Return the (x, y) coordinate for the center point of the cell that contains the specified text.  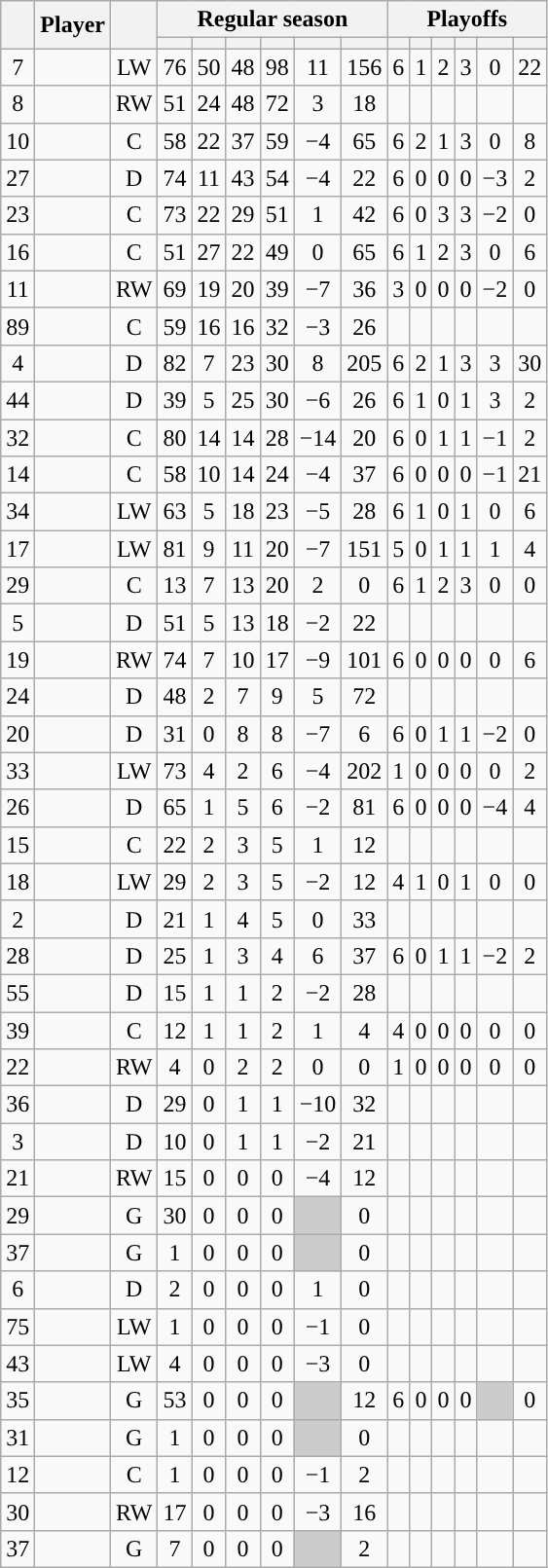
205 (364, 363)
76 (175, 67)
55 (18, 993)
35 (18, 1401)
−5 (317, 512)
54 (276, 178)
82 (175, 363)
−9 (317, 660)
42 (364, 215)
Regular season (273, 19)
34 (18, 512)
53 (175, 1401)
49 (276, 252)
Playoffs (467, 19)
69 (175, 289)
63 (175, 512)
−6 (317, 400)
156 (364, 67)
75 (18, 1327)
80 (175, 437)
Player (73, 25)
50 (208, 67)
−10 (317, 1105)
101 (364, 660)
98 (276, 67)
−14 (317, 437)
89 (18, 326)
44 (18, 400)
202 (364, 771)
151 (364, 549)
